Extract the [x, y] coordinate from the center of the cell holding the provided text.  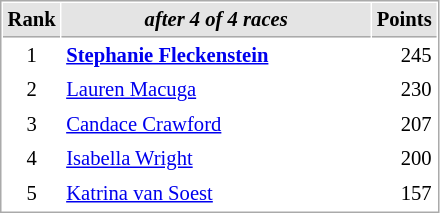
Candace Crawford [216, 124]
200 [404, 158]
157 [404, 194]
230 [404, 90]
Lauren Macuga [216, 90]
245 [404, 56]
3 [32, 124]
1 [32, 56]
Rank [32, 20]
5 [32, 194]
4 [32, 158]
Katrina van Soest [216, 194]
Stephanie Fleckenstein [216, 56]
Points [404, 20]
2 [32, 90]
after 4 of 4 races [216, 20]
Isabella Wright [216, 158]
207 [404, 124]
